Extract the [X, Y] coordinate from the center of the cell holding the provided text.  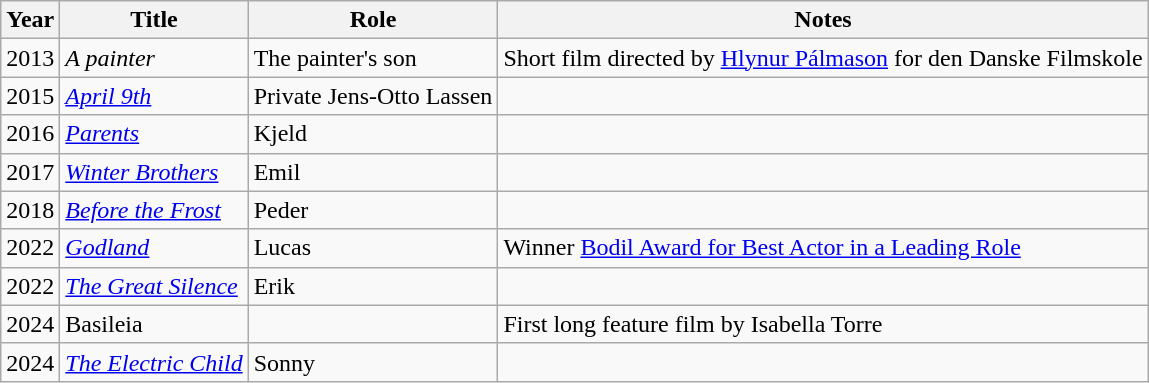
Emil [373, 172]
Winner Bodil Award for Best Actor in a Leading Role [823, 248]
Before the Frost [154, 210]
Lucas [373, 248]
Godland [154, 248]
Year [30, 20]
Short film directed by Hlynur Pálmason for den Danske Filmskole [823, 58]
Basileia [154, 324]
The Great Silence [154, 286]
First long feature film by Isabella Torre [823, 324]
A painter [154, 58]
The Electric Child [154, 362]
Private Jens-Otto Lassen [373, 96]
Parents [154, 134]
Sonny [373, 362]
2016 [30, 134]
Peder [373, 210]
2015 [30, 96]
2017 [30, 172]
2018 [30, 210]
Winter Brothers [154, 172]
The painter's son [373, 58]
April 9th [154, 96]
Erik [373, 286]
2013 [30, 58]
Notes [823, 20]
Title [154, 20]
Role [373, 20]
Kjeld [373, 134]
